Extract the (X, Y) coordinate from the center of the cell holding the provided text.  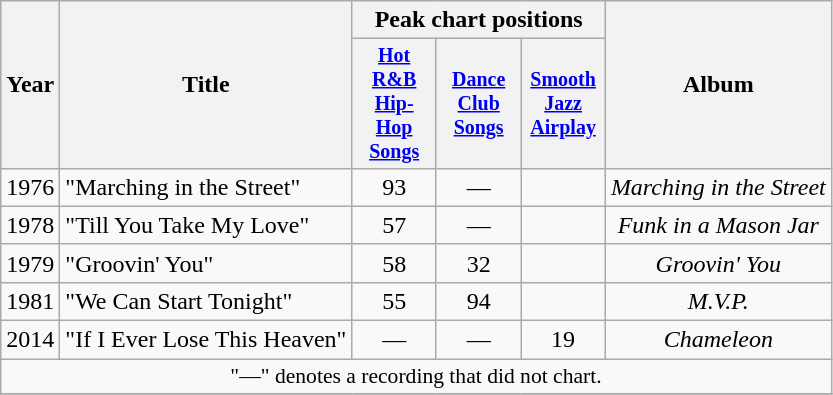
M.V.P. (718, 301)
"—" denotes a recording that did not chart. (416, 377)
Hot R&BHip-HopSongs (394, 104)
"Marching in the Street" (206, 187)
"We Can Start Tonight" (206, 301)
DanceClubSongs (478, 104)
55 (394, 301)
Groovin' You (718, 263)
Album (718, 85)
1979 (30, 263)
"Till You Take My Love" (206, 225)
"Groovin' You" (206, 263)
Peak chart positions (478, 20)
93 (394, 187)
Marching in the Street (718, 187)
Title (206, 85)
2014 (30, 340)
"If I Ever Lose This Heaven" (206, 340)
32 (478, 263)
Chameleon (718, 340)
1976 (30, 187)
1981 (30, 301)
94 (478, 301)
58 (394, 263)
Funk in a Mason Jar (718, 225)
1978 (30, 225)
Year (30, 85)
57 (394, 225)
Smooth JazzAirplay (563, 104)
19 (563, 340)
